Find where the given text appears and provide that cell's center as (X, Y) coordinate. 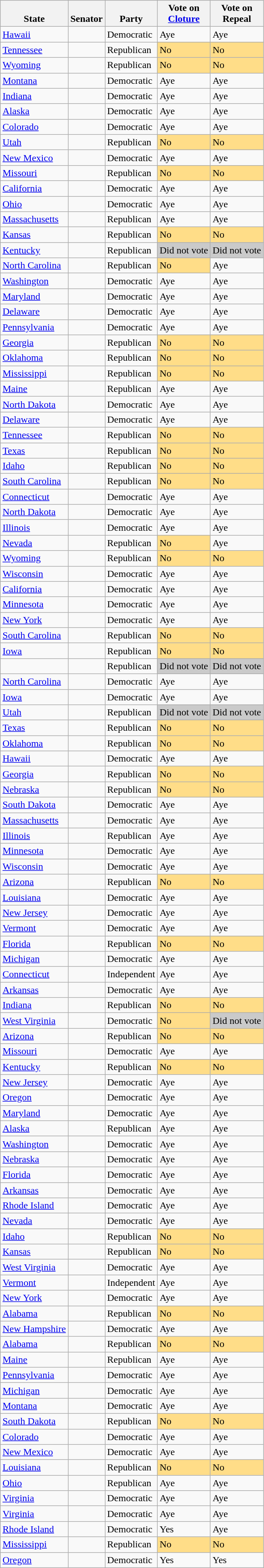
State (34, 14)
Senator (87, 14)
Party (131, 14)
Vote onCloture (184, 14)
New Hampshire (34, 1329)
Vote onRepeal (237, 14)
